From the cell containing the given text, extract its center point as (X, Y) coordinate. 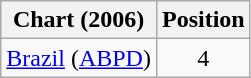
Brazil (ABPD) (79, 58)
Chart (2006) (79, 20)
Position (203, 20)
4 (203, 58)
